Return the (X, Y) coordinate for the center point of the cell that contains the specified text.  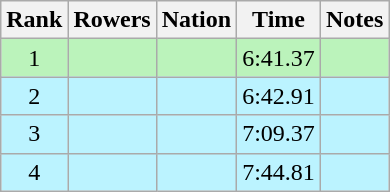
7:44.81 (279, 172)
Time (279, 20)
1 (34, 58)
Rank (34, 20)
7:09.37 (279, 134)
Rowers (112, 20)
Notes (354, 20)
6:42.91 (279, 96)
2 (34, 96)
3 (34, 134)
6:41.37 (279, 58)
4 (34, 172)
Nation (196, 20)
